Extract the [X, Y] coordinate from the center of the cell holding the provided text.  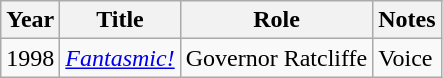
1998 [30, 58]
Role [276, 20]
Voice [407, 58]
Year [30, 20]
Notes [407, 20]
Fantasmic! [120, 58]
Governor Ratcliffe [276, 58]
Title [120, 20]
